Identify which cell holds the provided text, then report its (X, Y) central coordinate. 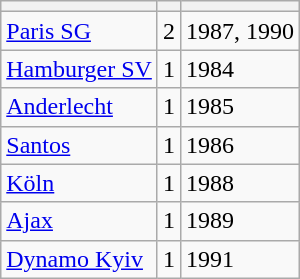
1987, 1990 (240, 31)
1984 (240, 69)
Dynamo Kyiv (80, 259)
Köln (80, 183)
2 (168, 31)
1988 (240, 183)
Santos (80, 145)
1986 (240, 145)
Ajax (80, 221)
Anderlecht (80, 107)
1985 (240, 107)
Hamburger SV (80, 69)
Paris SG (80, 31)
1989 (240, 221)
1991 (240, 259)
